Return (X, Y) of the center of cell containing provided text 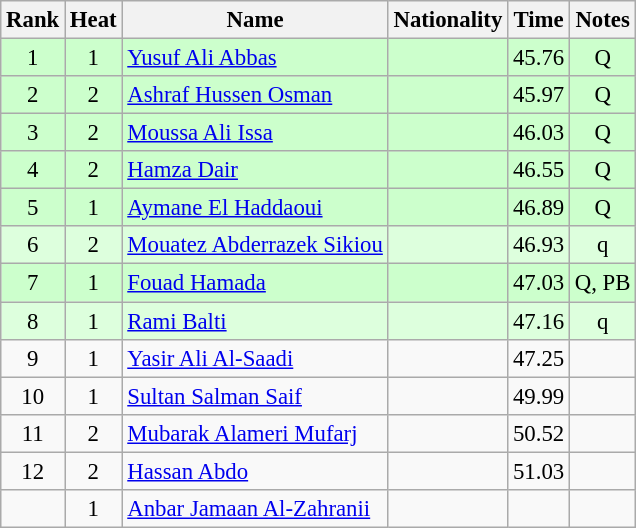
Q, PB (602, 283)
Hassan Abdo (255, 471)
3 (33, 133)
5 (33, 208)
Notes (602, 20)
Name (255, 20)
Heat (94, 20)
45.76 (539, 58)
47.16 (539, 321)
Rami Balti (255, 321)
51.03 (539, 471)
7 (33, 283)
Moussa Ali Issa (255, 133)
49.99 (539, 396)
6 (33, 245)
Aymane El Haddaoui (255, 208)
12 (33, 471)
47.25 (539, 358)
Mouatez Abderrazek Sikiou (255, 245)
46.03 (539, 133)
50.52 (539, 433)
46.89 (539, 208)
Nationality (448, 20)
Hamza Dair (255, 170)
Time (539, 20)
Mubarak Alameri Mufarj (255, 433)
Yusuf Ali Abbas (255, 58)
46.55 (539, 170)
11 (33, 433)
Fouad Hamada (255, 283)
4 (33, 170)
Anbar Jamaan Al-Zahranii (255, 509)
10 (33, 396)
Ashraf Hussen Osman (255, 95)
46.93 (539, 245)
8 (33, 321)
Rank (33, 20)
47.03 (539, 283)
Sultan Salman Saif (255, 396)
9 (33, 358)
45.97 (539, 95)
Yasir Ali Al-Saadi (255, 358)
